Detect which cell encompasses the target text, then output its [X, Y] center coordinate. 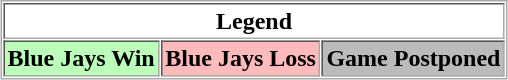
Blue Jays Loss [241, 58]
Blue Jays Win [81, 58]
Game Postponed [414, 58]
Legend [254, 21]
